Provide the [X, Y] coordinate of the cell's center where the given text is located.  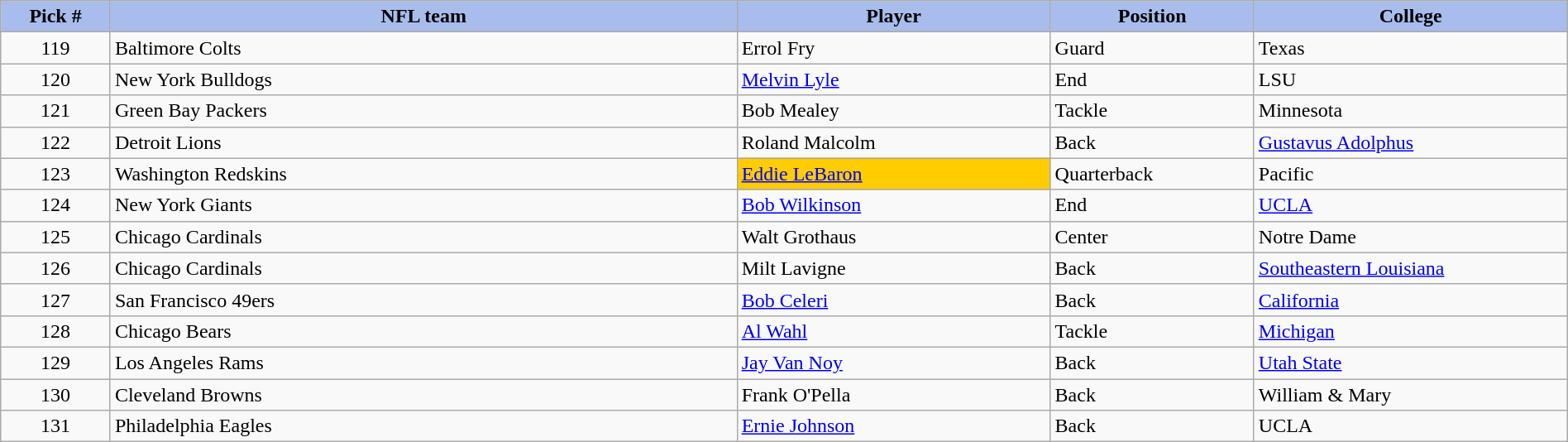
NFL team [423, 17]
California [1411, 300]
Melvin Lyle [893, 79]
Detroit Lions [423, 142]
Frank O'Pella [893, 395]
Pacific [1411, 174]
Baltimore Colts [423, 48]
Player [893, 17]
124 [56, 205]
Bob Celeri [893, 300]
Minnesota [1411, 111]
121 [56, 111]
Center [1152, 237]
New York Bulldogs [423, 79]
San Francisco 49ers [423, 300]
Philadelphia Eagles [423, 426]
Texas [1411, 48]
Cleveland Browns [423, 395]
120 [56, 79]
126 [56, 268]
Al Wahl [893, 331]
125 [56, 237]
131 [56, 426]
Ernie Johnson [893, 426]
College [1411, 17]
130 [56, 395]
Green Bay Packers [423, 111]
129 [56, 363]
Utah State [1411, 363]
123 [56, 174]
Bob Mealey [893, 111]
122 [56, 142]
128 [56, 331]
New York Giants [423, 205]
LSU [1411, 79]
William & Mary [1411, 395]
Washington Redskins [423, 174]
Guard [1152, 48]
119 [56, 48]
Pick # [56, 17]
Milt Lavigne [893, 268]
Gustavus Adolphus [1411, 142]
Errol Fry [893, 48]
Chicago Bears [423, 331]
127 [56, 300]
Eddie LeBaron [893, 174]
Los Angeles Rams [423, 363]
Notre Dame [1411, 237]
Walt Grothaus [893, 237]
Michigan [1411, 331]
Roland Malcolm [893, 142]
Position [1152, 17]
Bob Wilkinson [893, 205]
Southeastern Louisiana [1411, 268]
Quarterback [1152, 174]
Jay Van Noy [893, 363]
